Output the (x, y) coordinate of the center of the cell containing the given text.  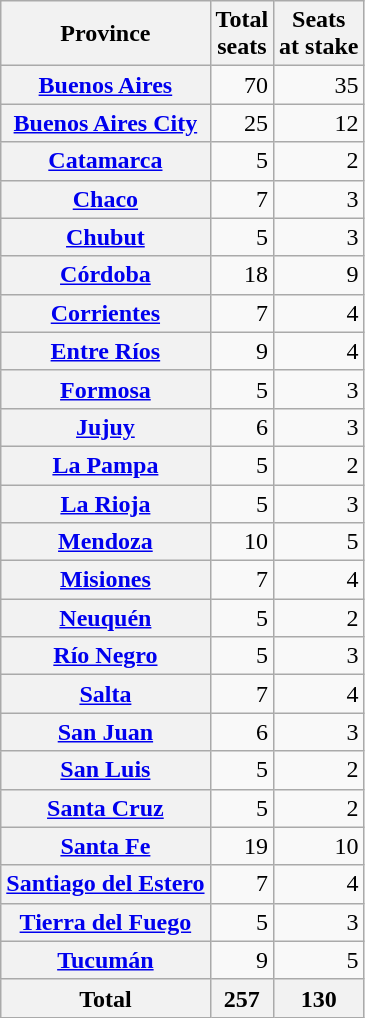
San Luis (106, 770)
257 (242, 998)
25 (242, 123)
19 (242, 846)
Corrientes (106, 313)
Santiago del Estero (106, 884)
Santa Fe (106, 846)
Tierra del Fuego (106, 922)
San Juan (106, 732)
Total (106, 998)
Entre Ríos (106, 351)
Province (106, 34)
Misiones (106, 580)
Jujuy (106, 427)
Buenos Aires City (106, 123)
Salta (106, 694)
12 (319, 123)
Totalseats (242, 34)
130 (319, 998)
Río Negro (106, 656)
Córdoba (106, 275)
La Pampa (106, 465)
Formosa (106, 389)
Tucumán (106, 960)
Catamarca (106, 161)
Chaco (106, 199)
18 (242, 275)
Mendoza (106, 542)
70 (242, 85)
Chubut (106, 237)
Santa Cruz (106, 808)
Seatsat stake (319, 34)
35 (319, 85)
La Rioja (106, 503)
Neuquén (106, 618)
Buenos Aires (106, 85)
